From the cell containing the given text, extract its center point as (x, y) coordinate. 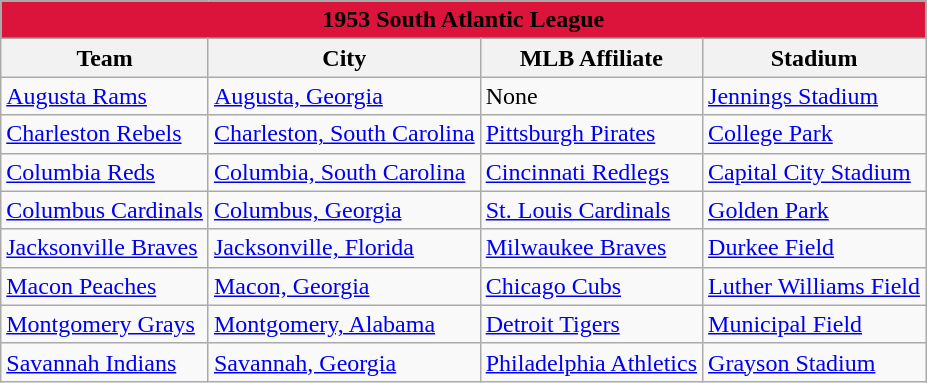
Luther Williams Field (814, 286)
Macon, Georgia (344, 286)
Stadium (814, 58)
Philadelphia Athletics (591, 362)
Golden Park (814, 210)
None (591, 96)
Montgomery, Alabama (344, 324)
City (344, 58)
St. Louis Cardinals (591, 210)
Grayson Stadium (814, 362)
Milwaukee Braves (591, 248)
Chicago Cubs (591, 286)
Durkee Field (814, 248)
Jennings Stadium (814, 96)
Columbia Reds (105, 172)
Team (105, 58)
College Park (814, 134)
Detroit Tigers (591, 324)
Charleston, South Carolina (344, 134)
MLB Affiliate (591, 58)
Jacksonville, Florida (344, 248)
Columbus, Georgia (344, 210)
Pittsburgh Pirates (591, 134)
Columbus Cardinals (105, 210)
Cincinnati Redlegs (591, 172)
Columbia, South Carolina (344, 172)
Macon Peaches (105, 286)
Augusta, Georgia (344, 96)
1953 South Atlantic League (464, 20)
Montgomery Grays (105, 324)
Savannah, Georgia (344, 362)
Augusta Rams (105, 96)
Capital City Stadium (814, 172)
Jacksonville Braves (105, 248)
Charleston Rebels (105, 134)
Savannah Indians (105, 362)
Municipal Field (814, 324)
